Output the [X, Y] coordinate of the center of the cell containing the given text.  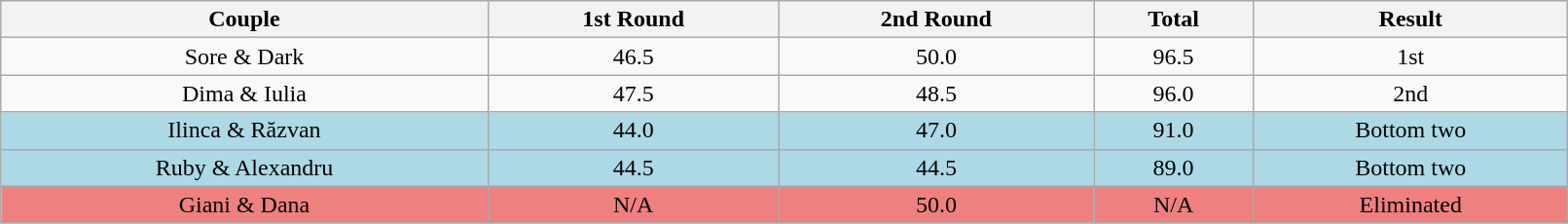
Ruby & Alexandru [244, 168]
Giani & Dana [244, 205]
2nd [1411, 93]
89.0 [1174, 168]
Result [1411, 19]
Eliminated [1411, 205]
Total [1174, 19]
Dima & Iulia [244, 93]
1st Round [633, 19]
47.5 [633, 93]
Couple [244, 19]
96.0 [1174, 93]
47.0 [936, 131]
46.5 [633, 56]
Sore & Dark [244, 56]
Ilinca & Răzvan [244, 131]
48.5 [936, 93]
96.5 [1174, 56]
1st [1411, 56]
44.0 [633, 131]
91.0 [1174, 131]
2nd Round [936, 19]
